Scan for the cell matching the given text and deliver its (X, Y) coordinate at center. 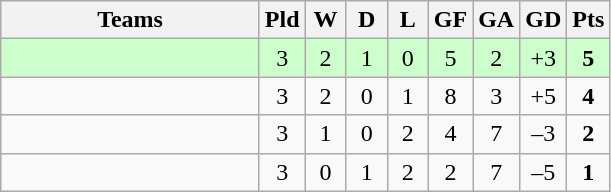
GD (544, 20)
GF (450, 20)
Pts (588, 20)
–3 (544, 134)
W (326, 20)
Teams (130, 20)
Pld (282, 20)
–5 (544, 172)
L (408, 20)
8 (450, 96)
+3 (544, 58)
D (366, 20)
+5 (544, 96)
GA (496, 20)
